Locate the cell with the specified text and output its (x, y) center coordinate. 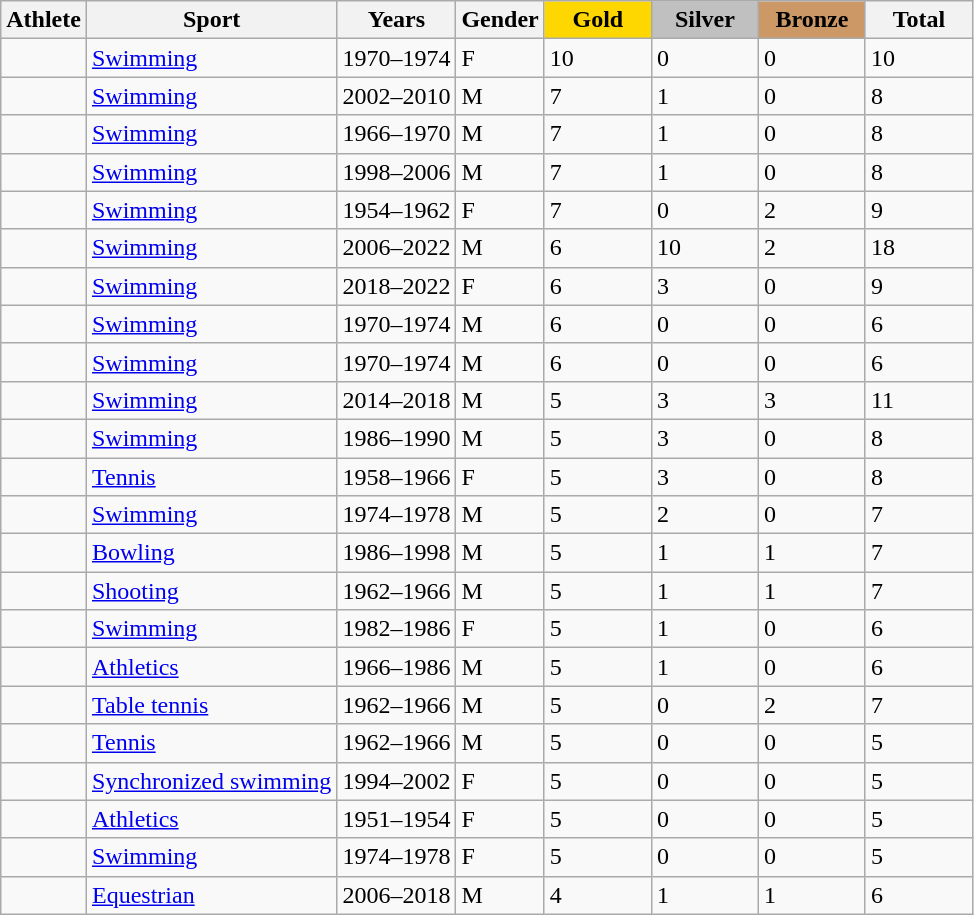
Bronze (812, 20)
Years (396, 20)
Sport (211, 20)
1951–1954 (396, 819)
1994–2002 (396, 781)
1966–1986 (396, 667)
Athlete (44, 20)
4 (598, 895)
2018–2022 (396, 286)
1982–1986 (396, 629)
Total (918, 20)
1958–1966 (396, 477)
Gender (500, 20)
18 (918, 248)
Bowling (211, 553)
11 (918, 400)
2002–2010 (396, 96)
1986–1990 (396, 438)
2006–2022 (396, 248)
1954–1962 (396, 210)
Table tennis (211, 705)
2006–2018 (396, 895)
1966–1970 (396, 134)
1998–2006 (396, 172)
Equestrian (211, 895)
2014–2018 (396, 400)
1986–1998 (396, 553)
Synchronized swimming (211, 781)
Silver (704, 20)
Shooting (211, 591)
Gold (598, 20)
